Scan for the cell matching the given text and deliver its [x, y] coordinate at center. 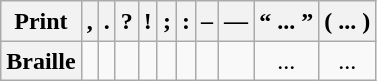
Braille [41, 61]
? [126, 21]
“ ... ” [286, 21]
: [186, 21]
. [106, 21]
– [206, 21]
Print [41, 21]
; [166, 21]
— [236, 21]
! [148, 21]
( ... ) [348, 21]
, [90, 21]
